For the text-containing cell, return its midpoint in [X, Y] coordinate format. 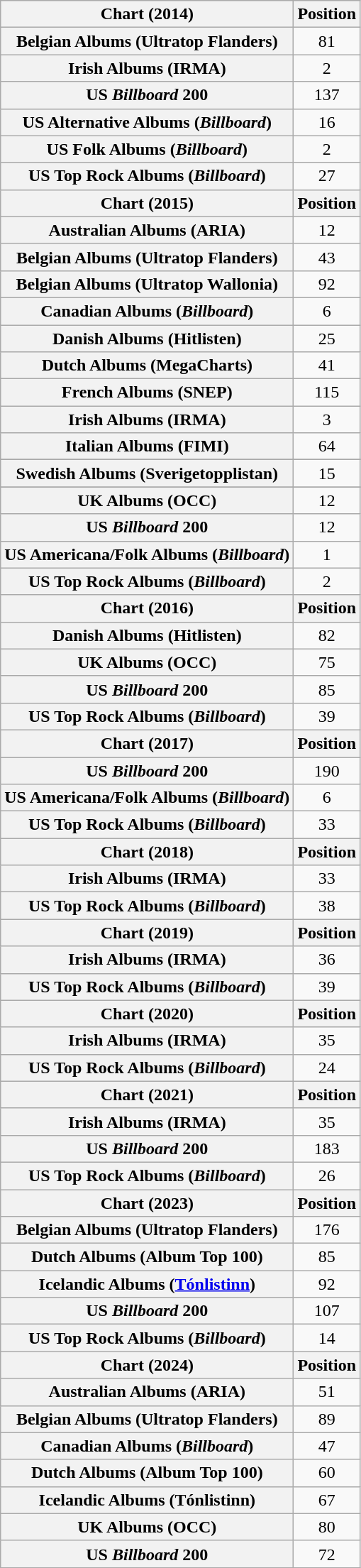
1 [327, 554]
51 [327, 1392]
Chart (2020) [148, 1014]
US Folk Albums (Billboard) [148, 149]
Chart (2021) [148, 1095]
Chart (2015) [148, 203]
French Albums (SNEP) [148, 393]
Chart (2024) [148, 1365]
107 [327, 1311]
190 [327, 770]
Chart (2014) [148, 14]
89 [327, 1419]
176 [327, 1230]
Swedish Albums (Sverigetopplistan) [148, 473]
38 [327, 906]
47 [327, 1446]
Chart (2019) [148, 933]
41 [327, 366]
15 [327, 473]
36 [327, 960]
Italian Albums (FIMI) [148, 446]
Dutch Albums (MegaCharts) [148, 366]
Chart (2017) [148, 743]
Chart (2016) [148, 608]
43 [327, 257]
26 [327, 1175]
25 [327, 339]
81 [327, 41]
Belgian Albums (Ultratop Wallonia) [148, 284]
27 [327, 176]
16 [327, 122]
72 [327, 1554]
US Alternative Albums (Billboard) [148, 122]
Chart (2018) [148, 852]
24 [327, 1068]
64 [327, 446]
60 [327, 1473]
137 [327, 95]
3 [327, 420]
115 [327, 393]
Chart (2023) [148, 1203]
14 [327, 1338]
82 [327, 635]
183 [327, 1148]
75 [327, 662]
67 [327, 1500]
80 [327, 1527]
